Find where the given text appears and provide that cell's center as [x, y] coordinate. 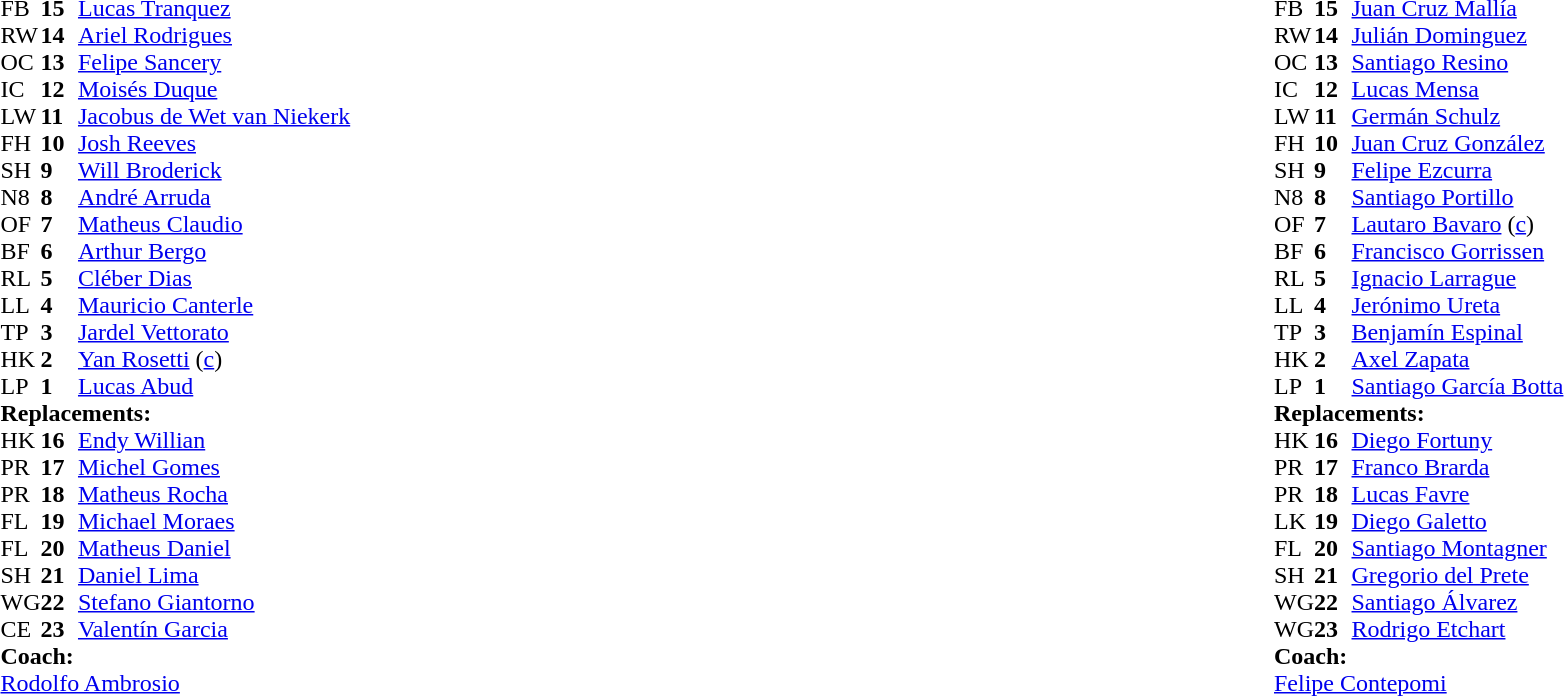
Lucas Abud [214, 386]
Jardel Vettorato [214, 332]
André Arruda [214, 198]
Rodrigo Etchart [1458, 630]
Felipe Ezcurra [1458, 170]
Ignacio Larrague [1458, 278]
Will Broderick [214, 170]
Axel Zapata [1458, 360]
Germán Schulz [1458, 116]
LK [1294, 522]
Lautaro Bavaro (c) [1458, 224]
Stefano Giantorno [214, 602]
Moisés Duque [214, 90]
Ariel Rodrigues [214, 36]
Juan Cruz González [1458, 144]
Yan Rosetti (c) [214, 360]
Santiago Montagner [1458, 548]
Diego Fortuny [1458, 440]
Arthur Bergo [214, 252]
Endy Willian [214, 440]
Benjamín Espinal [1458, 332]
Michael Moraes [214, 522]
Santiago Portillo [1458, 198]
Julián Dominguez [1458, 36]
Daniel Lima [214, 576]
Felipe Sancery [214, 62]
Santiago Álvarez [1458, 602]
Josh Reeves [214, 144]
CE [20, 630]
Mauricio Canterle [214, 306]
Matheus Claudio [214, 224]
Jacobus de Wet van Niekerk [214, 116]
Santiago Resino [1458, 62]
Cléber Dias [214, 278]
Jerónimo Ureta [1458, 306]
Lucas Mensa [1458, 90]
Valentín Garcia [214, 630]
Diego Galetto [1458, 522]
Matheus Daniel [214, 548]
Michel Gomes [214, 468]
Franco Brarda [1458, 468]
Matheus Rocha [214, 494]
Gregorio del Prete [1458, 576]
Lucas Favre [1458, 494]
Santiago García Botta [1458, 386]
Francisco Gorrissen [1458, 252]
